Locate the cell with the specified text and output its [x, y] center coordinate. 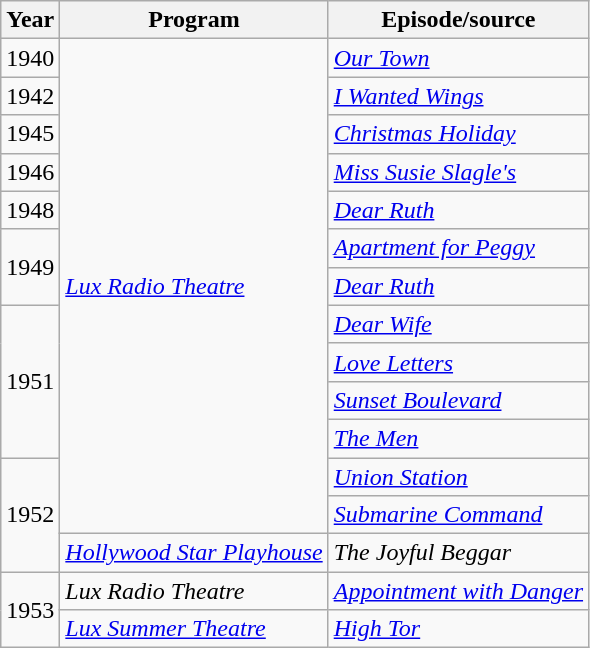
High Tor [458, 629]
Christmas Holiday [458, 134]
1940 [30, 58]
1946 [30, 172]
Sunset Boulevard [458, 400]
The Joyful Beggar [458, 553]
1949 [30, 267]
1942 [30, 96]
Appointment with Danger [458, 591]
Program [194, 20]
1952 [30, 515]
Love Letters [458, 362]
Year [30, 20]
Union Station [458, 477]
Episode/source [458, 20]
1948 [30, 210]
The Men [458, 438]
Apartment for Peggy [458, 248]
1945 [30, 134]
1953 [30, 610]
Submarine Command [458, 515]
Our Town [458, 58]
1951 [30, 381]
Miss Susie Slagle's [458, 172]
Hollywood Star Playhouse [194, 553]
I Wanted Wings [458, 96]
Lux Summer Theatre [194, 629]
Dear Wife [458, 324]
